Pinpoint the cell where the given text exists, returning its (X, Y) midpoint coordinate. 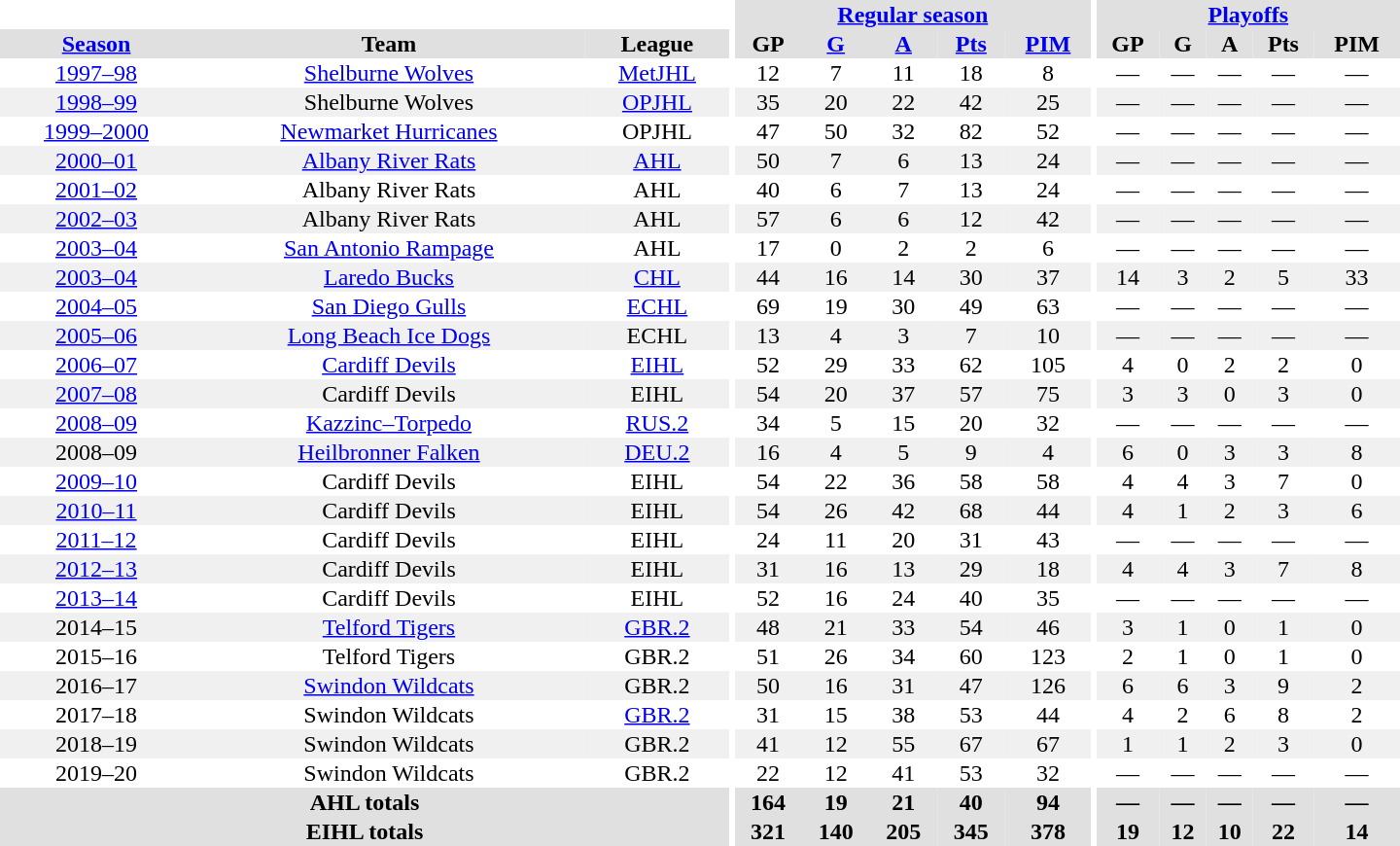
2013–14 (96, 598)
2000–01 (96, 160)
Laredo Bucks (389, 277)
82 (971, 131)
17 (768, 248)
60 (971, 656)
126 (1048, 686)
San Antonio Rampage (389, 248)
62 (971, 365)
38 (903, 715)
2019–20 (96, 773)
321 (768, 831)
25 (1048, 102)
1999–2000 (96, 131)
2018–19 (96, 744)
2005–06 (96, 335)
2014–15 (96, 627)
2015–16 (96, 656)
1998–99 (96, 102)
Playoffs (1248, 15)
2016–17 (96, 686)
68 (971, 511)
2001–02 (96, 190)
2006–07 (96, 365)
46 (1048, 627)
51 (768, 656)
69 (768, 306)
75 (1048, 394)
63 (1048, 306)
Team (389, 44)
2011–12 (96, 540)
AHL totals (365, 802)
Newmarket Hurricanes (389, 131)
League (657, 44)
RUS.2 (657, 423)
DEU.2 (657, 452)
140 (836, 831)
94 (1048, 802)
55 (903, 744)
164 (768, 802)
CHL (657, 277)
105 (1048, 365)
345 (971, 831)
Season (96, 44)
San Diego Gulls (389, 306)
2009–10 (96, 481)
2004–05 (96, 306)
Heilbronner Falken (389, 452)
EIHL totals (365, 831)
2007–08 (96, 394)
Regular season (912, 15)
2010–11 (96, 511)
378 (1048, 831)
1997–98 (96, 73)
43 (1048, 540)
Long Beach Ice Dogs (389, 335)
49 (971, 306)
2017–18 (96, 715)
123 (1048, 656)
MetJHL (657, 73)
2012–13 (96, 569)
205 (903, 831)
36 (903, 481)
48 (768, 627)
2002–03 (96, 219)
Kazzinc–Torpedo (389, 423)
